Pinpoint the cell where the given text exists, returning its [x, y] midpoint coordinate. 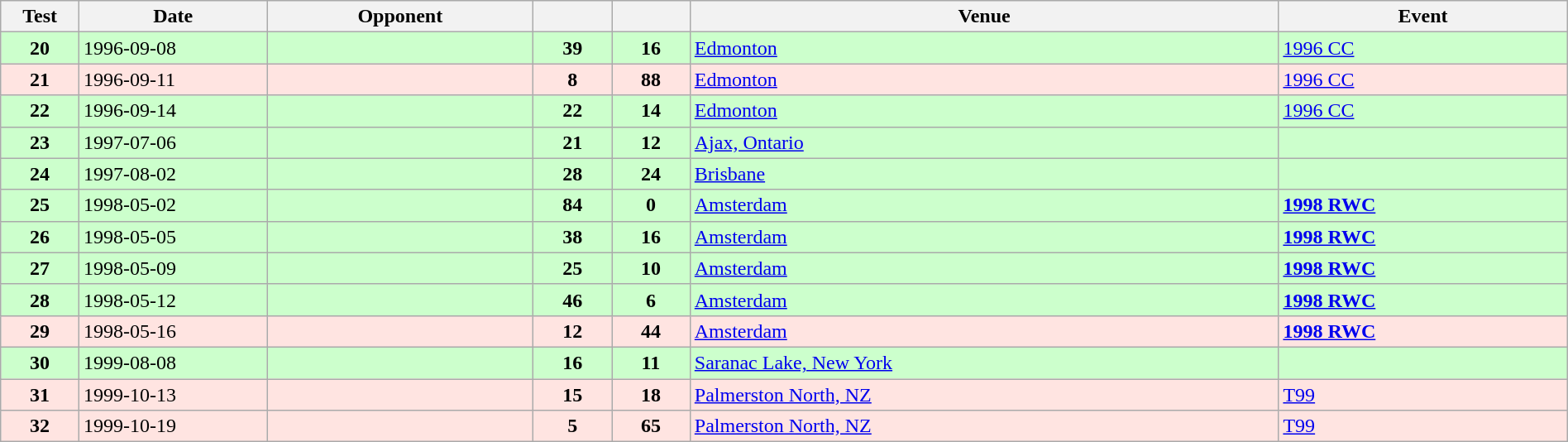
26 [40, 237]
65 [652, 426]
0 [652, 205]
1996-09-14 [172, 111]
84 [572, 205]
20 [40, 48]
1998-05-09 [172, 268]
27 [40, 268]
30 [40, 363]
14 [652, 111]
1998-05-16 [172, 331]
5 [572, 426]
15 [572, 395]
44 [652, 331]
10 [652, 268]
6 [652, 300]
32 [40, 426]
1998-05-12 [172, 300]
18 [652, 395]
38 [572, 237]
1999-08-08 [172, 363]
29 [40, 331]
Event [1422, 17]
11 [652, 363]
1997-08-02 [172, 174]
1999-10-13 [172, 395]
23 [40, 142]
Brisbane [984, 174]
8 [572, 79]
88 [652, 79]
Venue [984, 17]
Test [40, 17]
Date [172, 17]
1998-05-05 [172, 237]
Ajax, Ontario [984, 142]
46 [572, 300]
1996-09-11 [172, 79]
Saranac Lake, New York [984, 363]
Opponent [400, 17]
1997-07-06 [172, 142]
39 [572, 48]
1996-09-08 [172, 48]
1999-10-19 [172, 426]
31 [40, 395]
1998-05-02 [172, 205]
